Output the [x, y] coordinate of the center of the cell containing the given text.  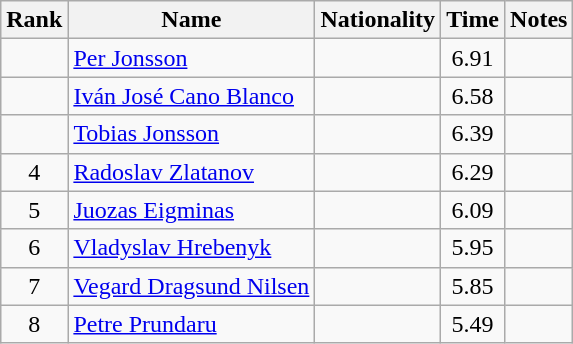
6.91 [473, 58]
Notes [539, 20]
5 [34, 210]
Tobias Jonsson [192, 134]
6.29 [473, 172]
Vegard Dragsund Nilsen [192, 286]
Petre Prundaru [192, 324]
Nationality [378, 20]
Iván José Cano Blanco [192, 96]
Name [192, 20]
6.39 [473, 134]
Juozas Eigminas [192, 210]
6.09 [473, 210]
Per Jonsson [192, 58]
6 [34, 248]
Rank [34, 20]
Vladyslav Hrebenyk [192, 248]
Radoslav Zlatanov [192, 172]
5.85 [473, 286]
8 [34, 324]
5.95 [473, 248]
4 [34, 172]
Time [473, 20]
5.49 [473, 324]
7 [34, 286]
6.58 [473, 96]
